Search for the cell housing the specified text and yield its [x, y] center coordinate. 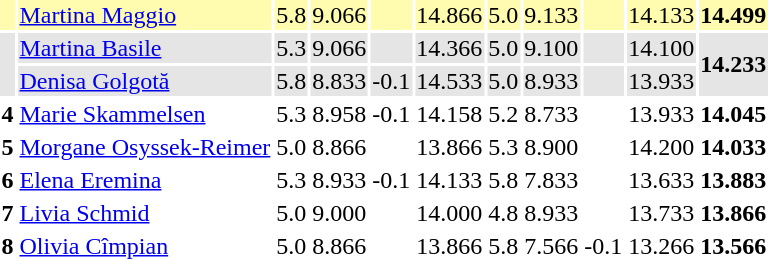
14.533 [450, 81]
4.8 [504, 213]
7 [8, 213]
7.833 [552, 180]
9.000 [340, 213]
Marie Skammelsen [145, 114]
14.499 [734, 15]
4 [8, 114]
14.366 [450, 48]
8.958 [340, 114]
14.045 [734, 114]
14.866 [450, 15]
13.883 [734, 180]
Morgane Osyssek-Reimer [145, 147]
8.900 [552, 147]
14.233 [734, 64]
13.633 [662, 180]
9.100 [552, 48]
Martina Basile [145, 48]
Elena Eremina [145, 180]
14.158 [450, 114]
13.733 [662, 213]
6 [8, 180]
5.2 [504, 114]
8.833 [340, 81]
5 [8, 147]
Martina Maggio [145, 15]
14.033 [734, 147]
8.733 [552, 114]
14.200 [662, 147]
Denisa Golgotă [145, 81]
9.133 [552, 15]
14.100 [662, 48]
Livia Schmid [145, 213]
14.000 [450, 213]
8.866 [340, 147]
